Return the (x, y) coordinate for the center point of the cell that contains the specified text.  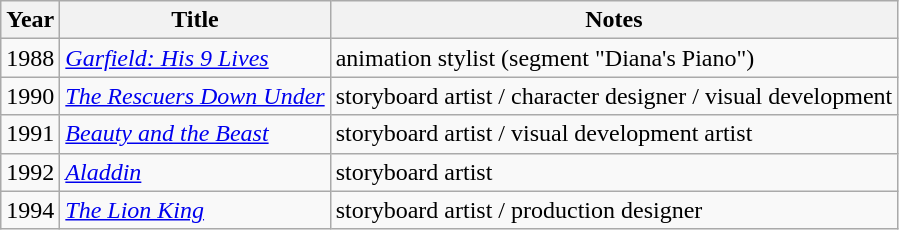
storyboard artist (614, 172)
The Rescuers Down Under (195, 96)
1992 (30, 172)
Notes (614, 20)
storyboard artist / visual development artist (614, 134)
The Lion King (195, 210)
1988 (30, 58)
storyboard artist / production designer (614, 210)
1994 (30, 210)
storyboard artist / character designer / visual development (614, 96)
Title (195, 20)
Aladdin (195, 172)
1991 (30, 134)
Year (30, 20)
Garfield: His 9 Lives (195, 58)
animation stylist (segment "Diana's Piano") (614, 58)
Beauty and the Beast (195, 134)
1990 (30, 96)
